Pinpoint the cell where the given text exists, returning its (X, Y) midpoint coordinate. 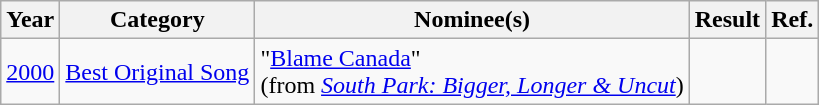
Year (30, 20)
2000 (30, 72)
Nominee(s) (472, 20)
"Blame Canada"(from South Park: Bigger, Longer & Uncut) (472, 72)
Category (158, 20)
Ref. (792, 20)
Best Original Song (158, 72)
Result (727, 20)
